Return (X, Y) of the center of cell containing provided text 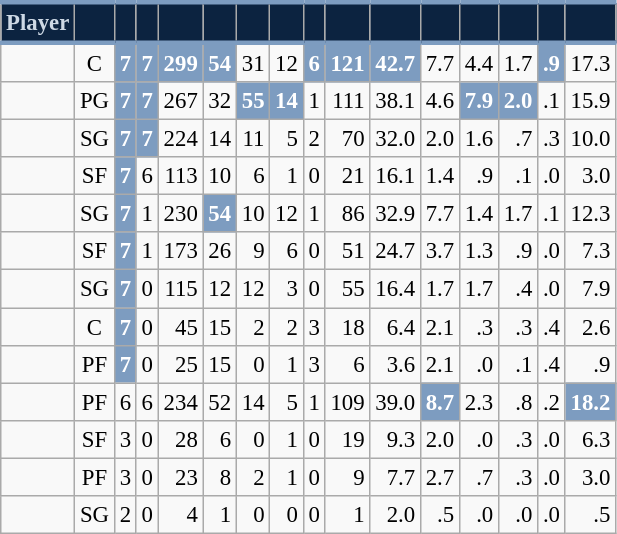
21 (348, 176)
18.2 (590, 402)
Player (38, 22)
.8 (518, 402)
1.3 (478, 251)
32.0 (395, 139)
19 (348, 439)
1.6 (478, 139)
9.3 (395, 439)
4.4 (478, 62)
267 (180, 101)
109 (348, 402)
42.7 (395, 62)
PG (95, 101)
121 (348, 62)
52 (220, 402)
32.9 (395, 214)
39.0 (395, 402)
25 (180, 364)
3.7 (440, 251)
26 (220, 251)
45 (180, 327)
16.1 (395, 176)
6.4 (395, 327)
6.3 (590, 439)
17.3 (590, 62)
2.6 (590, 327)
11 (252, 139)
28 (180, 439)
31 (252, 62)
2.3 (478, 402)
86 (348, 214)
12.3 (590, 214)
115 (180, 289)
7.3 (590, 251)
.2 (552, 402)
111 (348, 101)
32 (220, 101)
18 (348, 327)
38.1 (395, 101)
234 (180, 402)
299 (180, 62)
70 (348, 139)
8.7 (440, 402)
24.7 (395, 251)
51 (348, 251)
16.4 (395, 289)
10.0 (590, 139)
173 (180, 251)
8 (220, 477)
224 (180, 139)
4.6 (440, 101)
3.6 (395, 364)
113 (180, 176)
4 (180, 515)
2.7 (440, 477)
230 (180, 214)
15.9 (590, 101)
23 (180, 477)
